Provide the (x, y) coordinate of the cell's center where the given text is located.  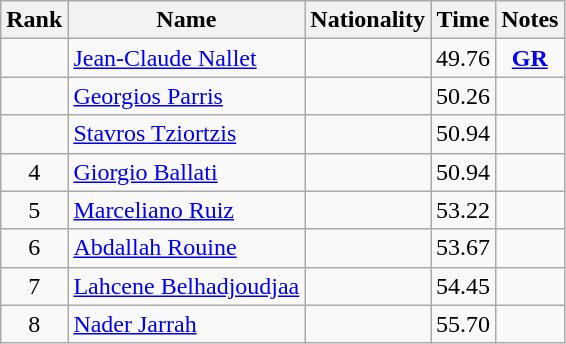
6 (34, 248)
Stavros Tziortzis (186, 134)
53.67 (464, 248)
50.26 (464, 96)
GR (530, 58)
Notes (530, 20)
Time (464, 20)
Lahcene Belhadjoudjaa (186, 286)
Georgios Parris (186, 96)
8 (34, 324)
5 (34, 210)
4 (34, 172)
53.22 (464, 210)
Nader Jarrah (186, 324)
Marceliano Ruiz (186, 210)
Name (186, 20)
49.76 (464, 58)
Nationality (368, 20)
Giorgio Ballati (186, 172)
7 (34, 286)
Abdallah Rouine (186, 248)
55.70 (464, 324)
Jean-Claude Nallet (186, 58)
Rank (34, 20)
54.45 (464, 286)
